Find where the given text appears and provide that cell's center as (x, y) coordinate. 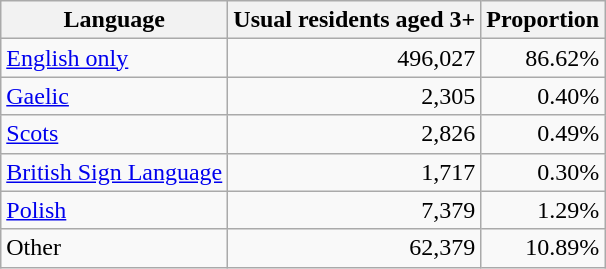
English only (114, 58)
86.62% (543, 58)
10.89% (543, 248)
496,027 (354, 58)
British Sign Language (114, 172)
1,717 (354, 172)
Polish (114, 210)
Gaelic (114, 96)
Usual residents aged 3+ (354, 20)
7,379 (354, 210)
Other (114, 248)
1.29% (543, 210)
62,379 (354, 248)
0.40% (543, 96)
Scots (114, 134)
Language (114, 20)
0.30% (543, 172)
Proportion (543, 20)
0.49% (543, 134)
2,826 (354, 134)
2,305 (354, 96)
